Extract the [x, y] coordinate from the center of the cell holding the provided text.  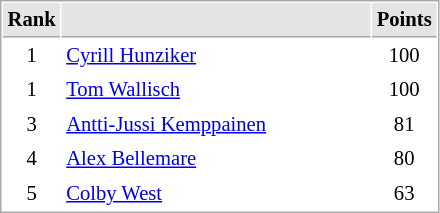
4 [32, 158]
80 [404, 158]
Tom Wallisch [216, 90]
5 [32, 194]
Antti-Jussi Kemppainen [216, 124]
Cyrill Hunziker [216, 56]
Alex Bellemare [216, 158]
3 [32, 124]
Rank [32, 20]
63 [404, 194]
81 [404, 124]
Points [404, 20]
Colby West [216, 194]
